Return [X, Y] of the center of cell containing provided text 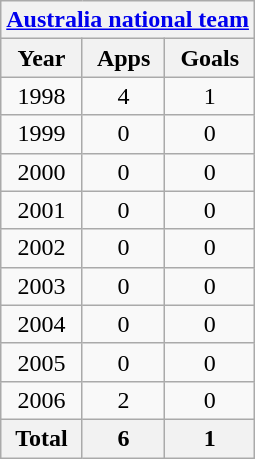
2 [124, 400]
2000 [42, 172]
2002 [42, 248]
6 [124, 438]
Goals [210, 58]
2004 [42, 324]
Apps [124, 58]
Total [42, 438]
Year [42, 58]
Australia national team [128, 20]
1999 [42, 134]
2005 [42, 362]
2001 [42, 210]
2006 [42, 400]
1998 [42, 96]
4 [124, 96]
2003 [42, 286]
